Output the [x, y] coordinate of the center of the cell containing the given text.  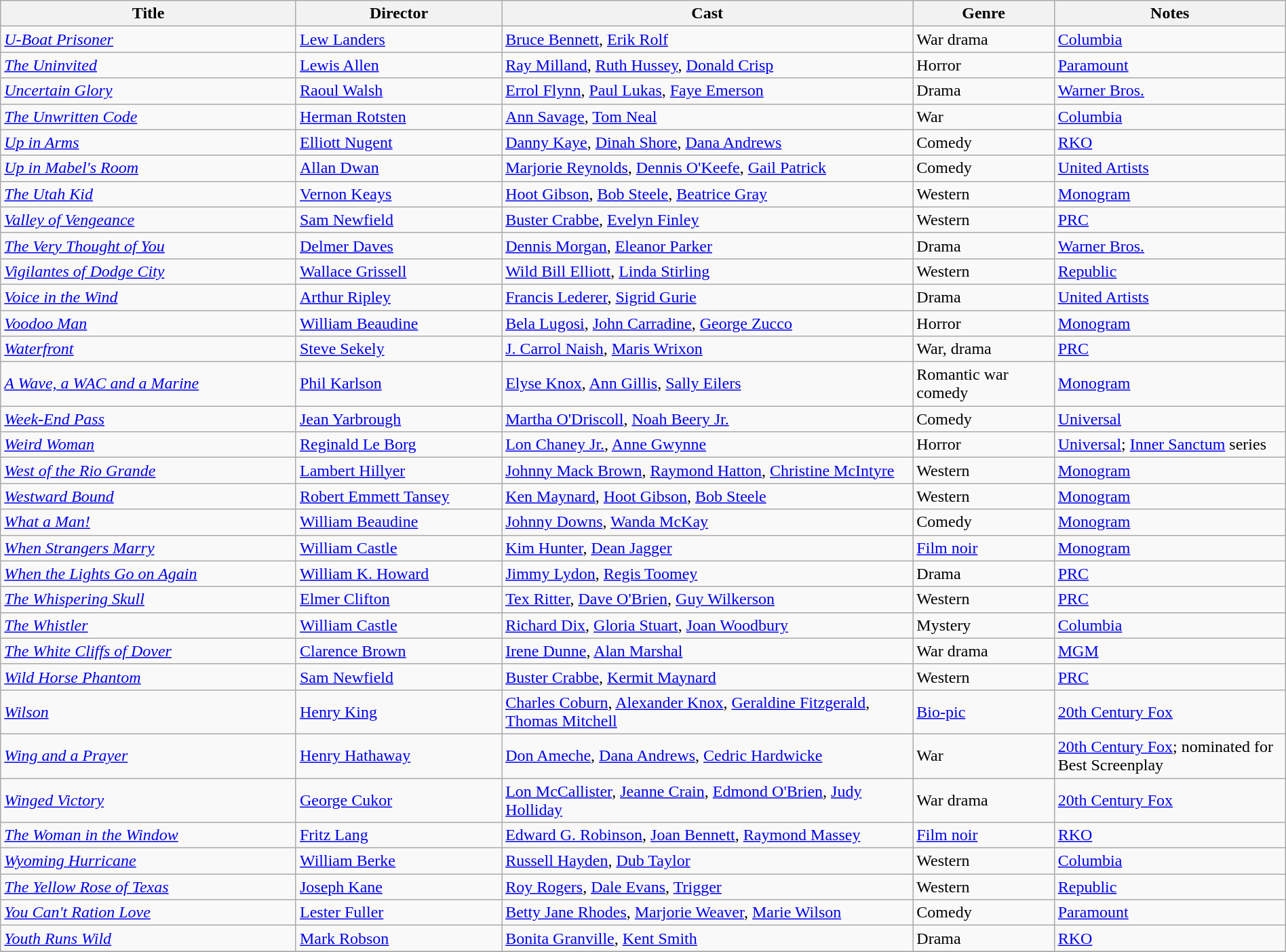
Wyoming Hurricane [149, 861]
Lewis Allen [399, 65]
Martha O'Driscoll, Noah Beery Jr. [707, 419]
Herman Rotsten [399, 117]
Richard Dix, Gloria Stuart, Joan Woodbury [707, 625]
Lester Fuller [399, 913]
Lon McCallister, Jeanne Crain, Edmond O'Brien, Judy Holliday [707, 800]
Wilson [149, 712]
Don Ameche, Dana Andrews, Cedric Hardwicke [707, 755]
Voodoo Man [149, 323]
Weird Woman [149, 445]
Buster Crabbe, Kermit Maynard [707, 677]
William Berke [399, 861]
Russell Hayden, Dub Taylor [707, 861]
Marjorie Reynolds, Dennis O'Keefe, Gail Patrick [707, 168]
U-Boat Prisoner [149, 39]
Irene Dunne, Alan Marshal [707, 651]
Robert Emmett Tansey [399, 496]
George Cukor [399, 800]
The Whistler [149, 625]
Vigilantes of Dodge City [149, 271]
Winged Victory [149, 800]
Mark Robson [399, 938]
The Utah Kid [149, 194]
What a Man! [149, 522]
Reginald Le Borg [399, 445]
The Yellow Rose of Texas [149, 887]
Raoul Walsh [399, 91]
Universal [1169, 419]
Up in Mabel's Room [149, 168]
20th Century Fox; nominated for Best Screenplay [1169, 755]
Johnny Downs, Wanda McKay [707, 522]
Valley of Vengeance [149, 220]
Elyse Knox, Ann Gillis, Sally Eilers [707, 384]
Dennis Morgan, Eleanor Parker [707, 245]
Universal; Inner Sanctum series [1169, 445]
Errol Flynn, Paul Lukas, Faye Emerson [707, 91]
Wild Bill Elliott, Linda Stirling [707, 271]
The Unwritten Code [149, 117]
Genre [983, 14]
Henry King [399, 712]
Bonita Granville, Kent Smith [707, 938]
Arthur Ripley [399, 297]
The White Cliffs of Dover [149, 651]
Voice in the Wind [149, 297]
Steve Sekely [399, 349]
William K. Howard [399, 574]
Francis Lederer, Sigrid Gurie [707, 297]
MGM [1169, 651]
Elliott Nugent [399, 142]
Tex Ritter, Dave O'Brien, Guy Wilkerson [707, 599]
The Woman in the Window [149, 835]
Bruce Bennett, Erik Rolf [707, 39]
Johnny Mack Brown, Raymond Hatton, Christine McIntyre [707, 471]
Ray Milland, Ruth Hussey, Donald Crisp [707, 65]
Waterfront [149, 349]
Phil Karlson [399, 384]
J. Carrol Naish, Maris Wrixon [707, 349]
Wild Horse Phantom [149, 677]
Vernon Keays [399, 194]
Fritz Lang [399, 835]
Week-End Pass [149, 419]
West of the Rio Grande [149, 471]
The Very Thought of You [149, 245]
Clarence Brown [399, 651]
Betty Jane Rhodes, Marjorie Weaver, Marie Wilson [707, 913]
Director [399, 14]
War, drama [983, 349]
A Wave, a WAC and a Marine [149, 384]
Youth Runs Wild [149, 938]
Joseph Kane [399, 887]
Charles Coburn, Alexander Knox, Geraldine Fitzgerald, Thomas Mitchell [707, 712]
Kim Hunter, Dean Jagger [707, 548]
Title [149, 14]
Wallace Grissell [399, 271]
The Uninvited [149, 65]
Hoot Gibson, Bob Steele, Beatrice Gray [707, 194]
Wing and a Prayer [149, 755]
Lambert Hillyer [399, 471]
Mystery [983, 625]
Romantic war comedy [983, 384]
Buster Crabbe, Evelyn Finley [707, 220]
Roy Rogers, Dale Evans, Trigger [707, 887]
You Can't Ration Love [149, 913]
The Whispering Skull [149, 599]
Ann Savage, Tom Neal [707, 117]
Lew Landers [399, 39]
Bio-pic [983, 712]
Ken Maynard, Hoot Gibson, Bob Steele [707, 496]
Henry Hathaway [399, 755]
Jean Yarbrough [399, 419]
Notes [1169, 14]
Jimmy Lydon, Regis Toomey [707, 574]
Allan Dwan [399, 168]
Uncertain Glory [149, 91]
When the Lights Go on Again [149, 574]
Lon Chaney Jr., Anne Gwynne [707, 445]
Westward Bound [149, 496]
Elmer Clifton [399, 599]
Cast [707, 14]
Bela Lugosi, John Carradine, George Zucco [707, 323]
Danny Kaye, Dinah Shore, Dana Andrews [707, 142]
Edward G. Robinson, Joan Bennett, Raymond Massey [707, 835]
Up in Arms [149, 142]
When Strangers Marry [149, 548]
Delmer Daves [399, 245]
